Pinpoint the cell where the given text exists, returning its [x, y] midpoint coordinate. 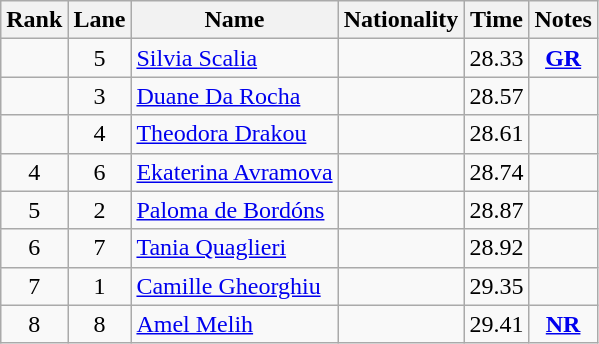
NR [563, 324]
Lane [100, 20]
28.87 [496, 210]
1 [100, 286]
Notes [563, 20]
3 [100, 96]
Rank [34, 20]
29.35 [496, 286]
Silvia Scalia [234, 58]
28.61 [496, 134]
Amel Melih [234, 324]
Theodora Drakou [234, 134]
Tania Quaglieri [234, 248]
GR [563, 58]
Duane Da Rocha [234, 96]
Paloma de Bordóns [234, 210]
Camille Gheorghiu [234, 286]
Name [234, 20]
Time [496, 20]
28.33 [496, 58]
29.41 [496, 324]
Ekaterina Avramova [234, 172]
28.92 [496, 248]
2 [100, 210]
28.57 [496, 96]
Nationality [401, 20]
28.74 [496, 172]
